Return [x, y] of the center of cell containing provided text 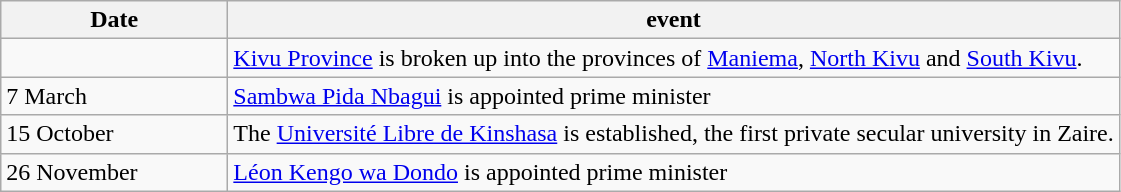
event [674, 20]
Kivu Province is broken up into the provinces of Maniema, North Kivu and South Kivu. [674, 58]
Léon Kengo wa Dondo is appointed prime minister [674, 172]
26 November [114, 172]
Sambwa Pida Nbagui is appointed prime minister [674, 96]
15 October [114, 134]
7 March [114, 96]
The Université Libre de Kinshasa is established, the first private secular university in Zaire. [674, 134]
Date [114, 20]
